Locate the cell with the specified text and output its (x, y) center coordinate. 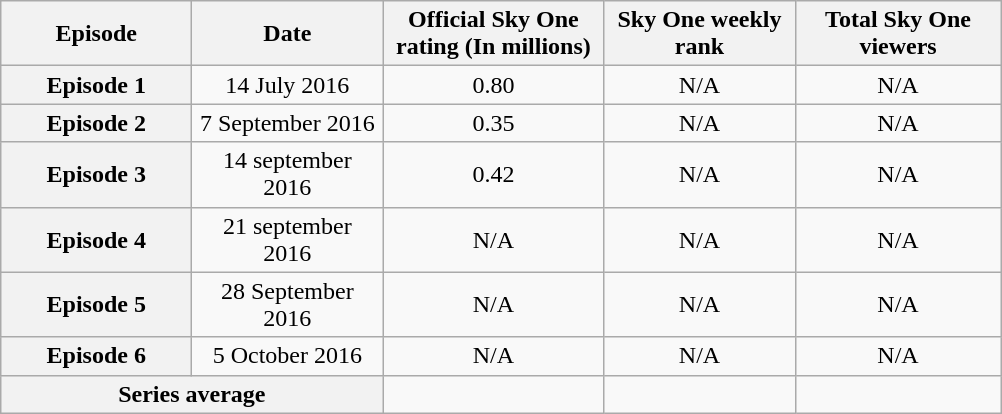
Episode (96, 34)
Episode 2 (96, 123)
Episode 5 (96, 304)
Episode 1 (96, 85)
Sky One weekly rank (700, 34)
0.80 (494, 85)
Episode 4 (96, 240)
Total Sky One viewers (898, 34)
14 July 2016 (288, 85)
0.42 (494, 174)
Series average (192, 394)
28 September 2016 (288, 304)
Date (288, 34)
0.35 (494, 123)
5 October 2016 (288, 356)
Episode 6 (96, 356)
14 september 2016 (288, 174)
7 September 2016 (288, 123)
21 september 2016 (288, 240)
Official Sky One rating (In millions) (494, 34)
Episode 3 (96, 174)
